Provide the (x, y) coordinate of the cell's center where the given text is located.  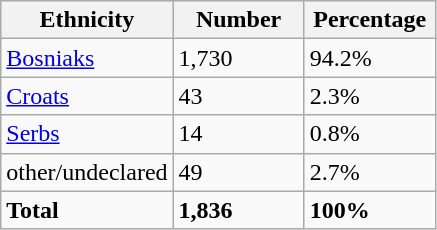
1,730 (238, 58)
Croats (87, 96)
43 (238, 96)
2.7% (370, 172)
94.2% (370, 58)
Number (238, 20)
Bosniaks (87, 58)
2.3% (370, 96)
100% (370, 210)
Ethnicity (87, 20)
Total (87, 210)
other/undeclared (87, 172)
14 (238, 134)
Serbs (87, 134)
Percentage (370, 20)
1,836 (238, 210)
49 (238, 172)
0.8% (370, 134)
